Provide the (X, Y) coordinate of the cell's center where the given text is located.  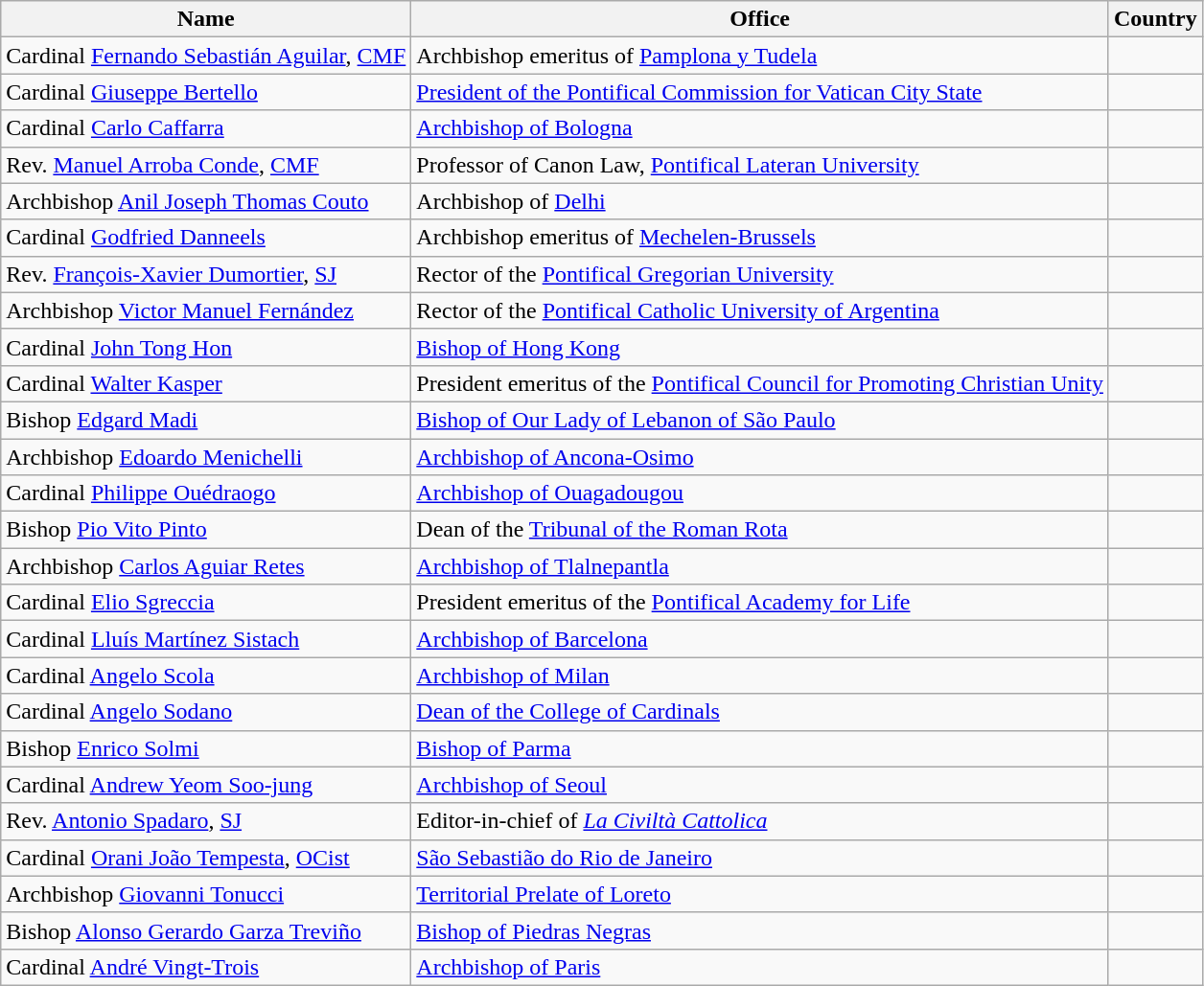
Archbishop of Paris (760, 967)
Cardinal Philippe Ouédraogo (206, 493)
Archbishop of Delhi (760, 201)
Bishop Pio Vito Pinto (206, 530)
Bishop of Our Lady of Lebanon of São Paulo (760, 420)
Dean of the College of Cardinals (760, 712)
São Sebastião do Rio de Janeiro (760, 858)
Rector of the Pontifical Catholic University of Argentina (760, 310)
Archbishop Carlos Aguiar Retes (206, 566)
Cardinal John Tong Hon (206, 347)
Cardinal Andrew Yeom Soo-jung (206, 785)
Cardinal Elio Sgreccia (206, 603)
Bishop of Hong Kong (760, 347)
Name (206, 19)
Editor-in-chief of La Civiltà Cattolica (760, 821)
Bishop Alonso Gerardo Garza Treviño (206, 930)
Cardinal Angelo Sodano (206, 712)
Territorial Prelate of Loreto (760, 894)
Archbishop Victor Manuel Fernández (206, 310)
Archbishop of Ouagadougou (760, 493)
Archbishop emeritus of Mechelen-Brussels (760, 238)
Cardinal Godfried Danneels (206, 238)
Archbishop of Milan (760, 676)
Professor of Canon Law, Pontifical Lateran University (760, 165)
Rev. Antonio Spadaro, SJ (206, 821)
Cardinal Carlo Caffarra (206, 128)
Archbishop of Bologna (760, 128)
Archbishop of Barcelona (760, 639)
Cardinal Lluís Martínez Sistach (206, 639)
Bishop Edgard Madi (206, 420)
Cardinal Fernando Sebastián Aguilar, CMF (206, 56)
Archbishop of Ancona-Osimo (760, 457)
Archbishop Giovanni Tonucci (206, 894)
Country (1155, 19)
Bishop Enrico Solmi (206, 748)
Bishop of Piedras Negras (760, 930)
Rev. François-Xavier Dumortier, SJ (206, 274)
Rev. Manuel Arroba Conde, CMF (206, 165)
Cardinal Giuseppe Bertello (206, 92)
Cardinal Angelo Scola (206, 676)
Archbishop Anil Joseph Thomas Couto (206, 201)
President of the Pontifical Commission for Vatican City State (760, 92)
President emeritus of the Pontifical Academy for Life (760, 603)
Cardinal Walter Kasper (206, 383)
Archbishop emeritus of Pamplona y Tudela (760, 56)
Bishop of Parma (760, 748)
Rector of the Pontifical Gregorian University (760, 274)
Cardinal André Vingt-Trois (206, 967)
Office (760, 19)
Dean of the Tribunal of the Roman Rota (760, 530)
Archbishop of Seoul (760, 785)
Archbishop of Tlalnepantla (760, 566)
Archbishop Edoardo Menichelli (206, 457)
President emeritus of the Pontifical Council for Promoting Christian Unity (760, 383)
Cardinal Orani João Tempesta, OCist (206, 858)
